Determine the [X, Y] coordinate at the center of the cell enclosing the given text.  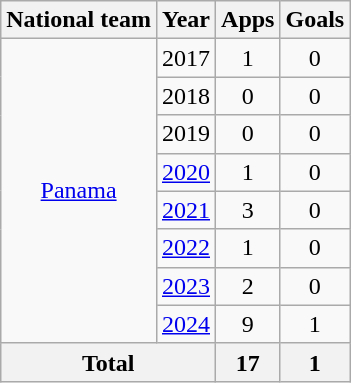
2022 [186, 248]
Year [186, 20]
2018 [186, 96]
Panama [79, 191]
2020 [186, 172]
2017 [186, 58]
Apps [248, 20]
Total [108, 362]
Goals [315, 20]
National team [79, 20]
17 [248, 362]
2021 [186, 210]
9 [248, 324]
2 [248, 286]
2024 [186, 324]
2023 [186, 286]
2019 [186, 134]
3 [248, 210]
